For the text-containing cell, return its midpoint in (X, Y) coordinate format. 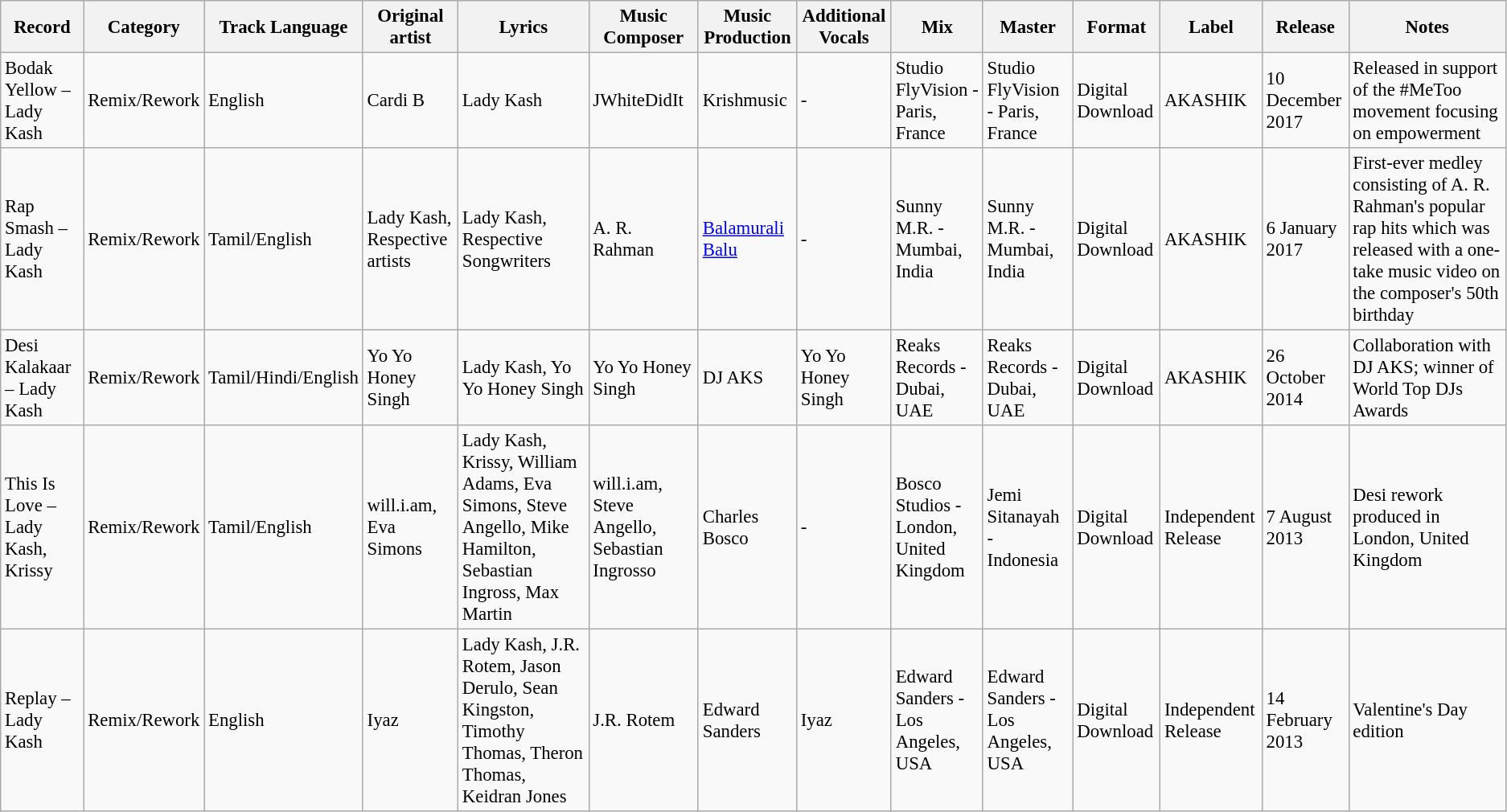
Lady Kash, Respective artists (410, 240)
14 February 2013 (1305, 720)
Rap Smash – Lady Kash (42, 240)
DJ AKS (747, 378)
will.i.am, Steve Angello, Sebastian Ingrosso (643, 527)
Valentine's Day edition (1427, 720)
Label (1211, 27)
Krishmusic (747, 101)
Released in support of the #MeToo movement focusing on empowerment (1427, 101)
Desi Kalakaar – Lady Kash (42, 378)
Desi rework produced in London, United Kingdom (1427, 527)
6 January 2017 (1305, 240)
will.i.am, Eva Simons (410, 527)
Category (144, 27)
Jemi Sitanayah - Indonesia (1028, 527)
7 August 2013 (1305, 527)
A. R. Rahman (643, 240)
Tamil/Hindi/English (284, 378)
Lady Kash, Yo Yo Honey Singh (524, 378)
Lady Kash, J.R. Rotem, Jason Derulo, Sean Kingston, Timothy Thomas, Theron Thomas, Keidran Jones (524, 720)
Format (1116, 27)
Notes (1427, 27)
Bosco Studios - London, United Kingdom (937, 527)
Lyrics (524, 27)
Lady Kash, Respective Songwriters (524, 240)
JWhiteDidIt (643, 101)
This Is Love – Lady Kash, Krissy (42, 527)
Replay – Lady Kash (42, 720)
Lady Kash (524, 101)
Additional Vocals (844, 27)
Collaboration with DJ AKS; winner of World Top DJs Awards (1427, 378)
Original artist (410, 27)
Track Language (284, 27)
Music Composer (643, 27)
Balamurali Balu (747, 240)
Edward Sanders (747, 720)
Mix (937, 27)
26 October 2014 (1305, 378)
Cardi B (410, 101)
Lady Kash, Krissy, William Adams, Eva Simons, Steve Angello, Mike Hamilton, Sebastian Ingross, Max Martin (524, 527)
Record (42, 27)
First-ever medley consisting of A. R. Rahman's popular rap hits which was released with a one-take music video on the composer's 50th birthday (1427, 240)
Bodak Yellow – Lady Kash (42, 101)
Music Production (747, 27)
10 December 2017 (1305, 101)
Master (1028, 27)
Release (1305, 27)
Charles Bosco (747, 527)
J.R. Rotem (643, 720)
